Provide the (X, Y) coordinate of the cell's center where the given text is located.  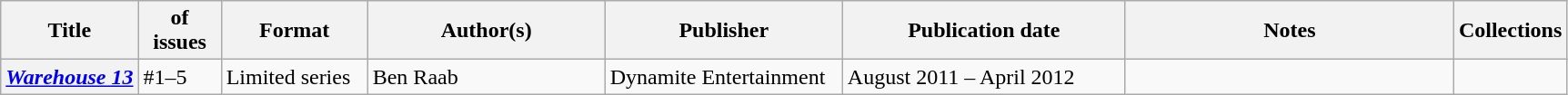
Limited series (295, 77)
Ben Raab (486, 77)
Collections (1510, 31)
#1–5 (180, 77)
Warehouse 13 (69, 77)
Publisher (724, 31)
Publication date (984, 31)
Dynamite Entertainment (724, 77)
Author(s) (486, 31)
Notes (1290, 31)
Format (295, 31)
of issues (180, 31)
August 2011 – April 2012 (984, 77)
Title (69, 31)
